Determine the [X, Y] coordinate at the center of the cell enclosing the given text.  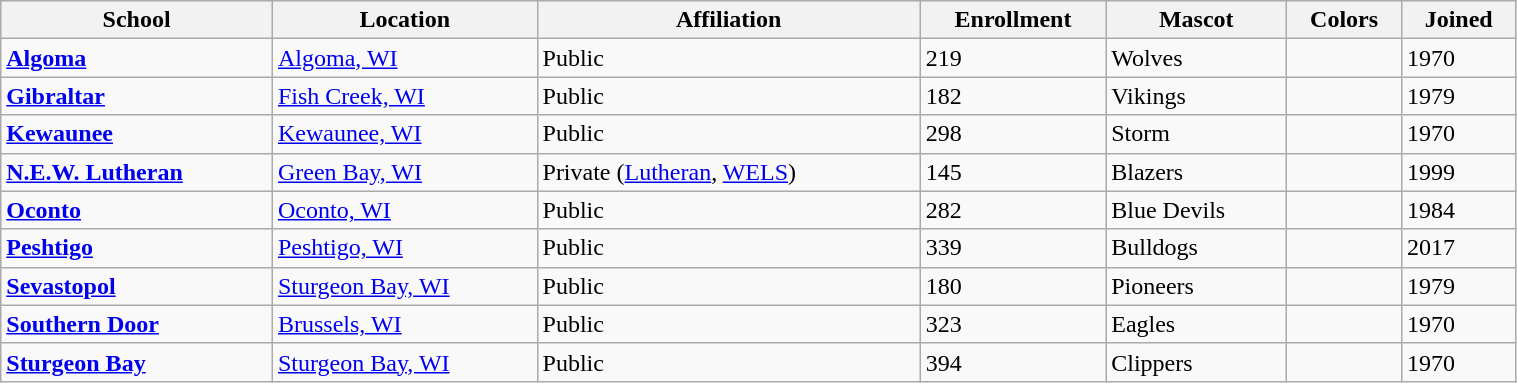
1999 [1458, 172]
N.E.W. Lutheran [137, 172]
Blue Devils [1196, 210]
Pioneers [1196, 286]
Affiliation [728, 20]
Fish Creek, WI [404, 96]
219 [1012, 58]
1984 [1458, 210]
Algoma, WI [404, 58]
Algoma [137, 58]
339 [1012, 248]
323 [1012, 324]
Gibraltar [137, 96]
Storm [1196, 134]
Sturgeon Bay [137, 362]
394 [1012, 362]
Bulldogs [1196, 248]
Colors [1344, 20]
Brussels, WI [404, 324]
Peshtigo [137, 248]
Southern Door [137, 324]
Location [404, 20]
Kewaunee, WI [404, 134]
Wolves [1196, 58]
2017 [1458, 248]
182 [1012, 96]
Kewaunee [137, 134]
Sevastopol [137, 286]
180 [1012, 286]
282 [1012, 210]
Peshtigo, WI [404, 248]
Oconto, WI [404, 210]
Green Bay, WI [404, 172]
Private (Lutheran, WELS) [728, 172]
Joined [1458, 20]
Blazers [1196, 172]
School [137, 20]
Oconto [137, 210]
Mascot [1196, 20]
Enrollment [1012, 20]
145 [1012, 172]
Eagles [1196, 324]
Clippers [1196, 362]
298 [1012, 134]
Vikings [1196, 96]
